Pinpoint the cell where the given text exists, returning its (X, Y) midpoint coordinate. 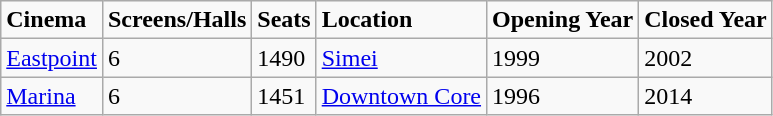
Location (401, 20)
Closed Year (706, 20)
1451 (284, 96)
1999 (563, 58)
1996 (563, 96)
1490 (284, 58)
Opening Year (563, 20)
Marina (52, 96)
Eastpoint (52, 58)
Downtown Core (401, 96)
Simei (401, 58)
2002 (706, 58)
Seats (284, 20)
Screens/Halls (176, 20)
2014 (706, 96)
Cinema (52, 20)
